Determine the [X, Y] coordinate at the center of the cell enclosing the given text.  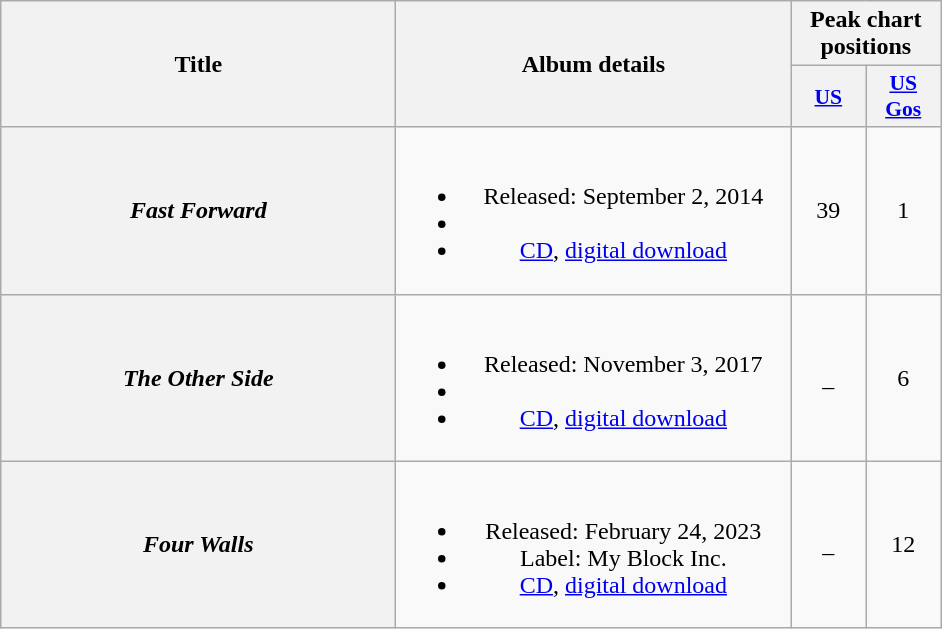
12 [904, 544]
USGos [904, 96]
Title [198, 64]
Album details [594, 64]
1 [904, 210]
Released: February 24, 2023Label: My Block Inc.CD, digital download [594, 544]
Fast Forward [198, 210]
Peak chart positions [866, 34]
6 [904, 378]
Released: September 2, 2014CD, digital download [594, 210]
39 [828, 210]
Released: November 3, 2017CD, digital download [594, 378]
The Other Side [198, 378]
Four Walls [198, 544]
US [828, 96]
